Detect which cell encompasses the target text, then output its (x, y) center coordinate. 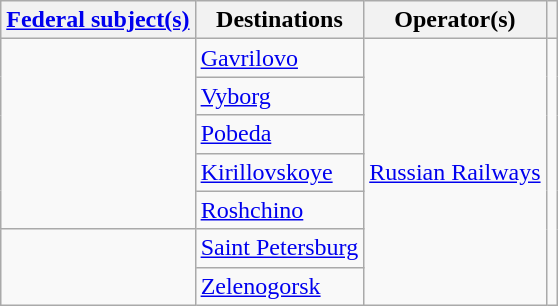
Gavrilovo (280, 58)
Russian Railways (455, 172)
Vyborg (280, 96)
Federal subject(s) (98, 20)
Roshchino (280, 210)
Operator(s) (455, 20)
Zelenogorsk (280, 286)
Destinations (280, 20)
Saint Petersburg (280, 248)
Kirillovskoye (280, 172)
Pobeda (280, 134)
